Output the [x, y] coordinate of the center of the cell containing the given text.  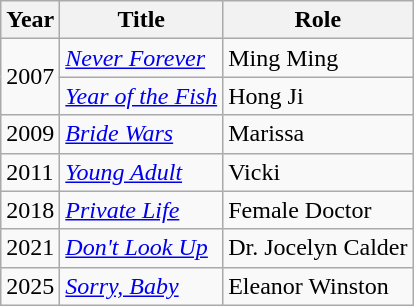
2007 [30, 77]
Hong Ji [318, 96]
Bride Wars [142, 134]
Female Doctor [318, 210]
Young Adult [142, 172]
Year [30, 20]
Ming Ming [318, 58]
2011 [30, 172]
Year of the Fish [142, 96]
2009 [30, 134]
2025 [30, 286]
Private Life [142, 210]
2021 [30, 248]
Role [318, 20]
Vicki [318, 172]
Never Forever [142, 58]
Sorry, Baby [142, 286]
2018 [30, 210]
Dr. Jocelyn Calder [318, 248]
Marissa [318, 134]
Title [142, 20]
Don't Look Up [142, 248]
Eleanor Winston [318, 286]
